Extract the (x, y) coordinate from the center of the cell holding the provided text.  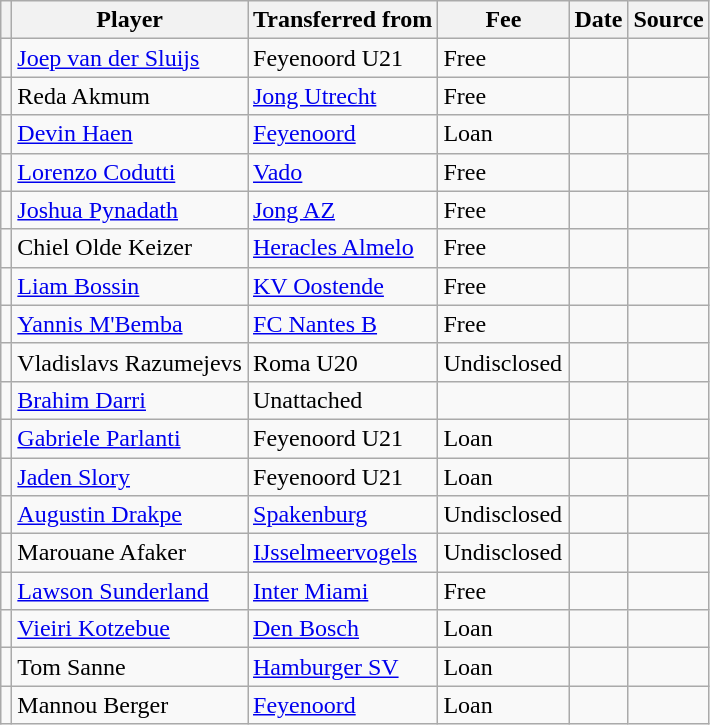
Liam Bossin (130, 286)
Tom Sanne (130, 667)
FC Nantes B (343, 324)
KV Oostende (343, 286)
Jong AZ (343, 210)
Hamburger SV (343, 667)
Joep van der Sluijs (130, 58)
Lorenzo Codutti (130, 172)
Vieiri Kotzebue (130, 629)
Fee (504, 20)
IJsselmeervogels (343, 553)
Devin Haen (130, 134)
Transferred from (343, 20)
Heracles Almelo (343, 248)
Chiel Olde Keizer (130, 248)
Unattached (343, 400)
Mannou Berger (130, 705)
Gabriele Parlanti (130, 438)
Jong Utrecht (343, 96)
Player (130, 20)
Brahim Darri (130, 400)
Den Bosch (343, 629)
Lawson Sunderland (130, 591)
Spakenburg (343, 515)
Augustin Drakpe (130, 515)
Inter Miami (343, 591)
Joshua Pynadath (130, 210)
Jaden Slory (130, 477)
Vado (343, 172)
Marouane Afaker (130, 553)
Yannis M'Bemba (130, 324)
Reda Akmum (130, 96)
Source (668, 20)
Vladislavs Razumejevs (130, 362)
Roma U20 (343, 362)
Date (598, 20)
